Determine the (x, y) coordinate at the center of the cell enclosing the given text.  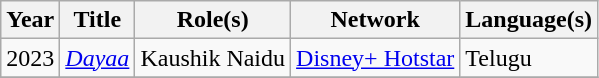
Year (30, 20)
Network (376, 20)
Language(s) (529, 20)
Dayaa (98, 58)
Role(s) (213, 20)
2023 (30, 58)
Disney+ Hotstar (376, 58)
Telugu (529, 58)
Kaushik Naidu (213, 58)
Title (98, 20)
